Detect which cell encompasses the target text, then output its [X, Y] center coordinate. 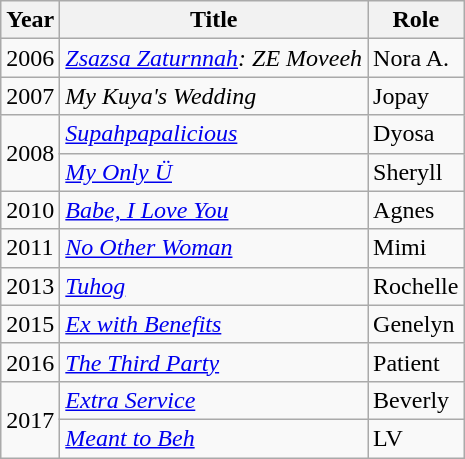
Tuhog [214, 286]
2006 [30, 58]
Patient [416, 362]
Zsazsa Zaturnnah: ZE Moveeh [214, 58]
2011 [30, 248]
Title [214, 20]
My Kuya's Wedding [214, 96]
2013 [30, 286]
Mimi [416, 248]
2007 [30, 96]
2015 [30, 324]
Agnes [416, 210]
2010 [30, 210]
Role [416, 20]
Beverly [416, 400]
Genelyn [416, 324]
2017 [30, 419]
Meant to Beh [214, 438]
LV [416, 438]
No Other Woman [214, 248]
My Only Ü [214, 172]
Nora A. [416, 58]
2016 [30, 362]
Dyosa [416, 134]
Year [30, 20]
Rochelle [416, 286]
Jopay [416, 96]
The Third Party [214, 362]
Supahpapalicious [214, 134]
Sheryll [416, 172]
Ex with Benefits [214, 324]
Extra Service [214, 400]
2008 [30, 153]
Babe, I Love You [214, 210]
